Return the (x, y) coordinate for the center point of the cell that contains the specified text.  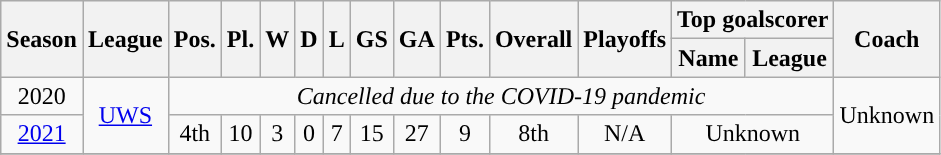
N/A (625, 134)
8th (533, 134)
W (278, 39)
Coach (887, 39)
27 (416, 134)
2020 (42, 96)
4th (194, 134)
Name (709, 58)
3 (278, 134)
9 (464, 134)
GA (416, 39)
Cancelled due to the COVID-19 pandemic (501, 96)
Pts. (464, 39)
Season (42, 39)
GS (372, 39)
0 (309, 134)
10 (240, 134)
L (336, 39)
D (309, 39)
Pos. (194, 39)
UWS (125, 115)
Playoffs (625, 39)
2021 (42, 134)
Top goalscorer (753, 20)
Overall (533, 39)
7 (336, 134)
Pl. (240, 39)
15 (372, 134)
